Find where the given text appears and provide that cell's center as (X, Y) coordinate. 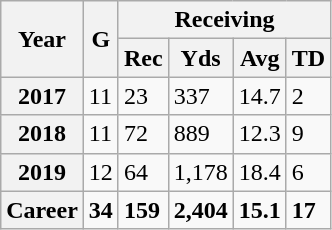
34 (100, 210)
Avg (260, 58)
TD (308, 58)
337 (200, 96)
2018 (42, 134)
Receiving (224, 20)
23 (143, 96)
2017 (42, 96)
12.3 (260, 134)
64 (143, 172)
159 (143, 210)
17 (308, 210)
9 (308, 134)
2019 (42, 172)
Year (42, 39)
2 (308, 96)
Rec (143, 58)
15.1 (260, 210)
2,404 (200, 210)
Career (42, 210)
14.7 (260, 96)
G (100, 39)
Yds (200, 58)
1,178 (200, 172)
72 (143, 134)
889 (200, 134)
6 (308, 172)
18.4 (260, 172)
12 (100, 172)
